Determine the (x, y) coordinate at the center of the cell enclosing the given text.  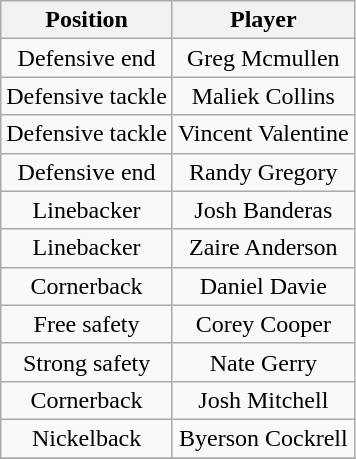
Nate Gerry (263, 362)
Strong safety (87, 362)
Byerson Cockrell (263, 438)
Corey Cooper (263, 324)
Daniel Davie (263, 286)
Greg Mcmullen (263, 58)
Player (263, 20)
Vincent Valentine (263, 134)
Zaire Anderson (263, 248)
Josh Mitchell (263, 400)
Position (87, 20)
Nickelback (87, 438)
Free safety (87, 324)
Randy Gregory (263, 172)
Josh Banderas (263, 210)
Maliek Collins (263, 96)
